Pinpoint the cell where the given text exists, returning its [X, Y] midpoint coordinate. 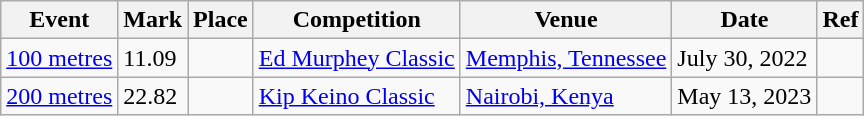
May 13, 2023 [744, 96]
22.82 [153, 96]
100 metres [60, 58]
Event [60, 20]
Place [221, 20]
200 metres [60, 96]
Competition [356, 20]
Nairobi, Kenya [566, 96]
Venue [566, 20]
Ref [840, 20]
Kip Keino Classic [356, 96]
July 30, 2022 [744, 58]
Date [744, 20]
Ed Murphey Classic [356, 58]
11.09 [153, 58]
Memphis, Tennessee [566, 58]
Mark [153, 20]
